Return [X, Y] of the center of cell containing provided text 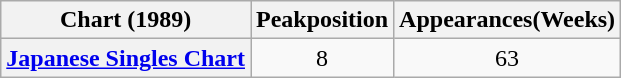
8 [322, 58]
Appearances(Weeks) [508, 20]
Chart (1989) [126, 20]
63 [508, 58]
Peakposition [322, 20]
Japanese Singles Chart [126, 58]
